From the cell containing the given text, extract its center point as [X, Y] coordinate. 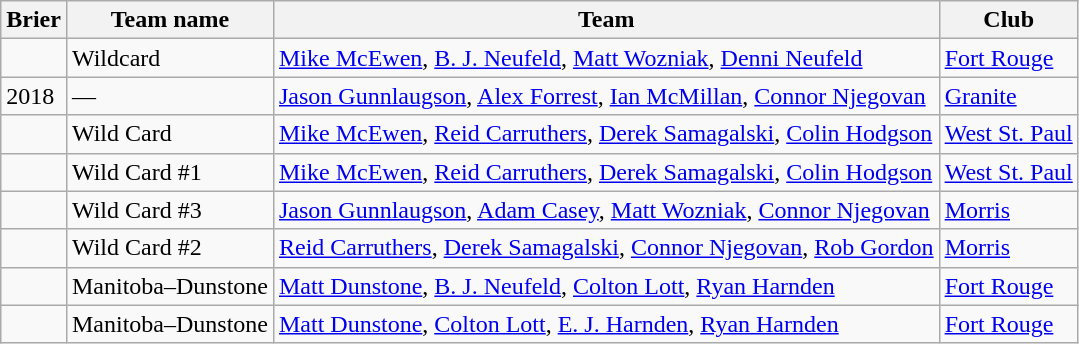
Wild Card #2 [170, 248]
— [170, 96]
Wild Card #3 [170, 210]
Matt Dunstone, Colton Lott, E. J. Harnden, Ryan Harnden [606, 324]
Wild Card #1 [170, 172]
Club [1008, 20]
Granite [1008, 96]
Matt Dunstone, B. J. Neufeld, Colton Lott, Ryan Harnden [606, 286]
Jason Gunnlaugson, Alex Forrest, Ian McMillan, Connor Njegovan [606, 96]
Mike McEwen, B. J. Neufeld, Matt Wozniak, Denni Neufeld [606, 58]
Wildcard [170, 58]
Team name [170, 20]
Wild Card [170, 134]
2018 [34, 96]
Jason Gunnlaugson, Adam Casey, Matt Wozniak, Connor Njegovan [606, 210]
Team [606, 20]
Reid Carruthers, Derek Samagalski, Connor Njegovan, Rob Gordon [606, 248]
Brier [34, 20]
